Pinpoint the cell where the given text exists, returning its (x, y) midpoint coordinate. 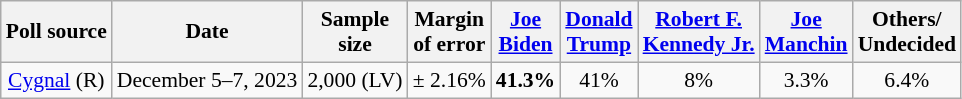
December 5–7, 2023 (208, 80)
3.3% (806, 80)
JoeBiden (526, 32)
Date (208, 32)
6.4% (907, 80)
8% (699, 80)
DonaldTrump (598, 32)
Marginof error (450, 32)
Samplesize (354, 32)
Poll source (56, 32)
JoeManchin (806, 32)
Others/Undecided (907, 32)
41.3% (526, 80)
Robert F.Kennedy Jr. (699, 32)
41% (598, 80)
Cygnal (R) (56, 80)
2,000 (LV) (354, 80)
± 2.16% (450, 80)
